Pinpoint the cell where the given text exists, returning its (x, y) midpoint coordinate. 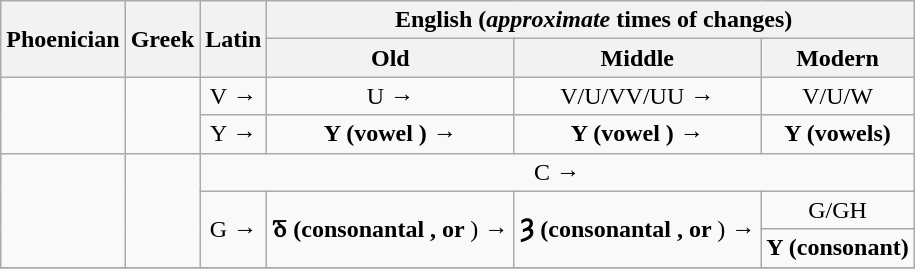
Phoenician (63, 39)
Greek (162, 39)
English (approximate times of changes) (590, 20)
G → (234, 229)
V/U/VV/UU → (638, 96)
Old (390, 58)
Middle (638, 58)
Y (vowels) (838, 134)
V/U/W (838, 96)
Y (consonant) (838, 248)
C → (558, 172)
G/GH (838, 210)
Latin (234, 39)
U → (390, 96)
Y → (234, 134)
Modern (838, 58)
Ȝ (consonantal , or ) → (638, 229)
V → (234, 96)
Ᵹ (consonantal , or ) → (390, 229)
